Return (X, Y) of the center of cell containing provided text 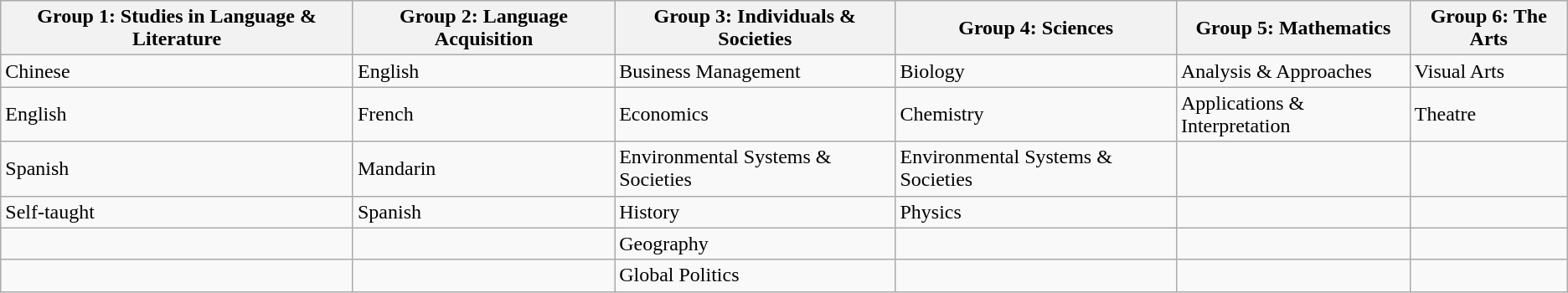
Global Politics (756, 275)
Group 5: Mathematics (1293, 28)
Business Management (756, 71)
Group 4: Sciences (1035, 28)
French (483, 114)
Self-taught (178, 212)
Mandarin (483, 169)
Group 6: The Arts (1488, 28)
Geography (756, 244)
Group 1: Studies in Language & Literature (178, 28)
Applications & Interpretation (1293, 114)
Biology (1035, 71)
History (756, 212)
Chemistry (1035, 114)
Chinese (178, 71)
Theatre (1488, 114)
Group 2: Language Acquisition (483, 28)
Visual Arts (1488, 71)
Analysis & Approaches (1293, 71)
Economics (756, 114)
Physics (1035, 212)
Group 3: Individuals & Societies (756, 28)
